Capture the cell that displays the provided text and extract its (X, Y) central coordinate. 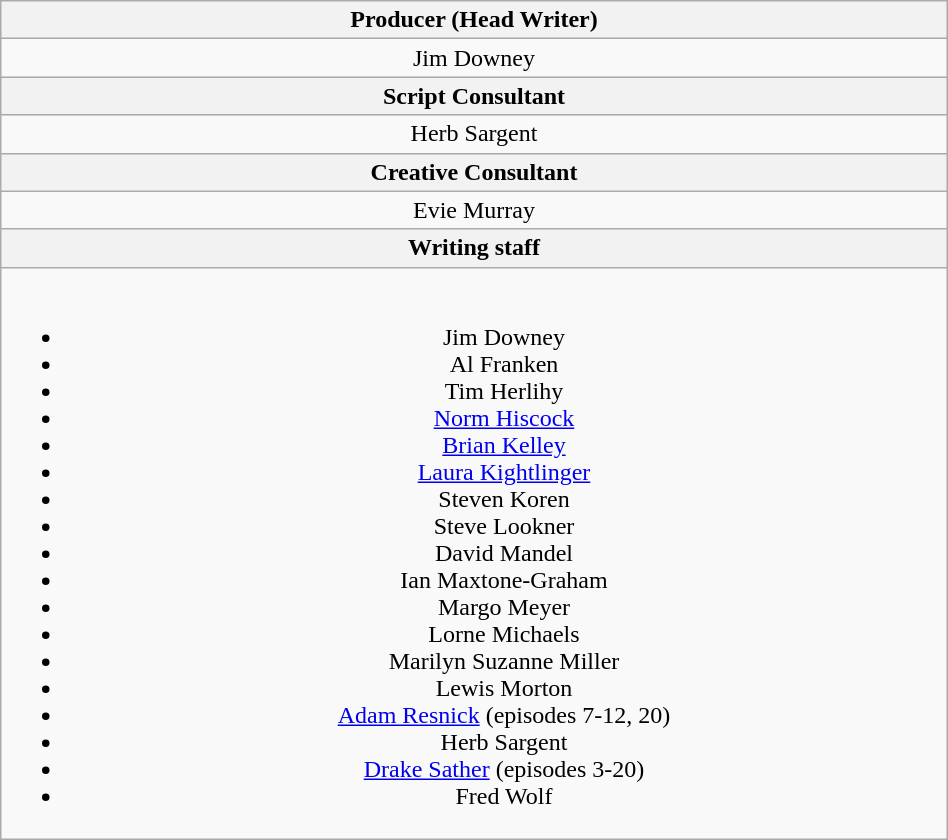
Producer (Head Writer) (474, 20)
Script Consultant (474, 96)
Herb Sargent (474, 134)
Evie Murray (474, 210)
Jim Downey (474, 58)
Writing staff (474, 248)
Creative Consultant (474, 172)
